Extract the (x, y) coordinate from the center of the cell holding the provided text.  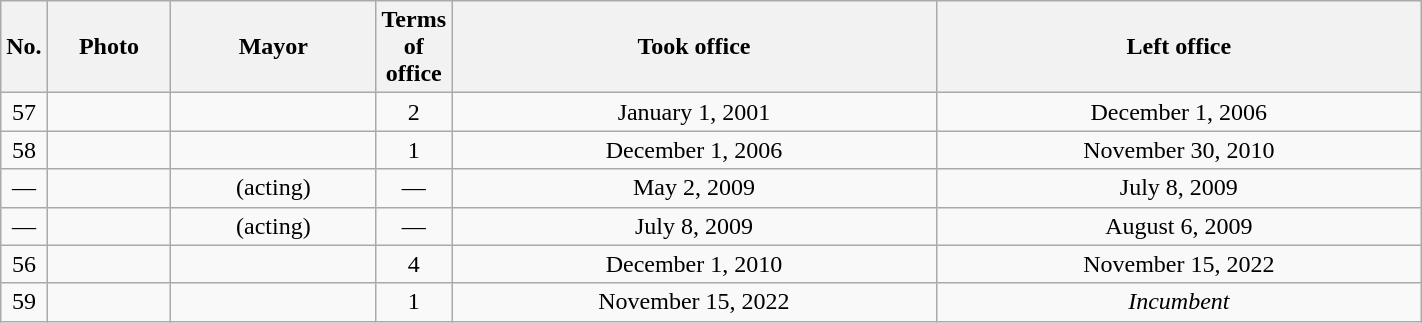
Incumbent (1178, 302)
November 30, 2010 (1178, 150)
December 1, 2010 (694, 264)
January 1, 2001 (694, 112)
Photo (109, 47)
56 (24, 264)
57 (24, 112)
No. (24, 47)
Mayor (274, 47)
Terms of office (414, 47)
Left office (1178, 47)
59 (24, 302)
August 6, 2009 (1178, 226)
2 (414, 112)
58 (24, 150)
4 (414, 264)
Took office (694, 47)
May 2, 2009 (694, 188)
